Capture the cell that displays the provided text and extract its [X, Y] central coordinate. 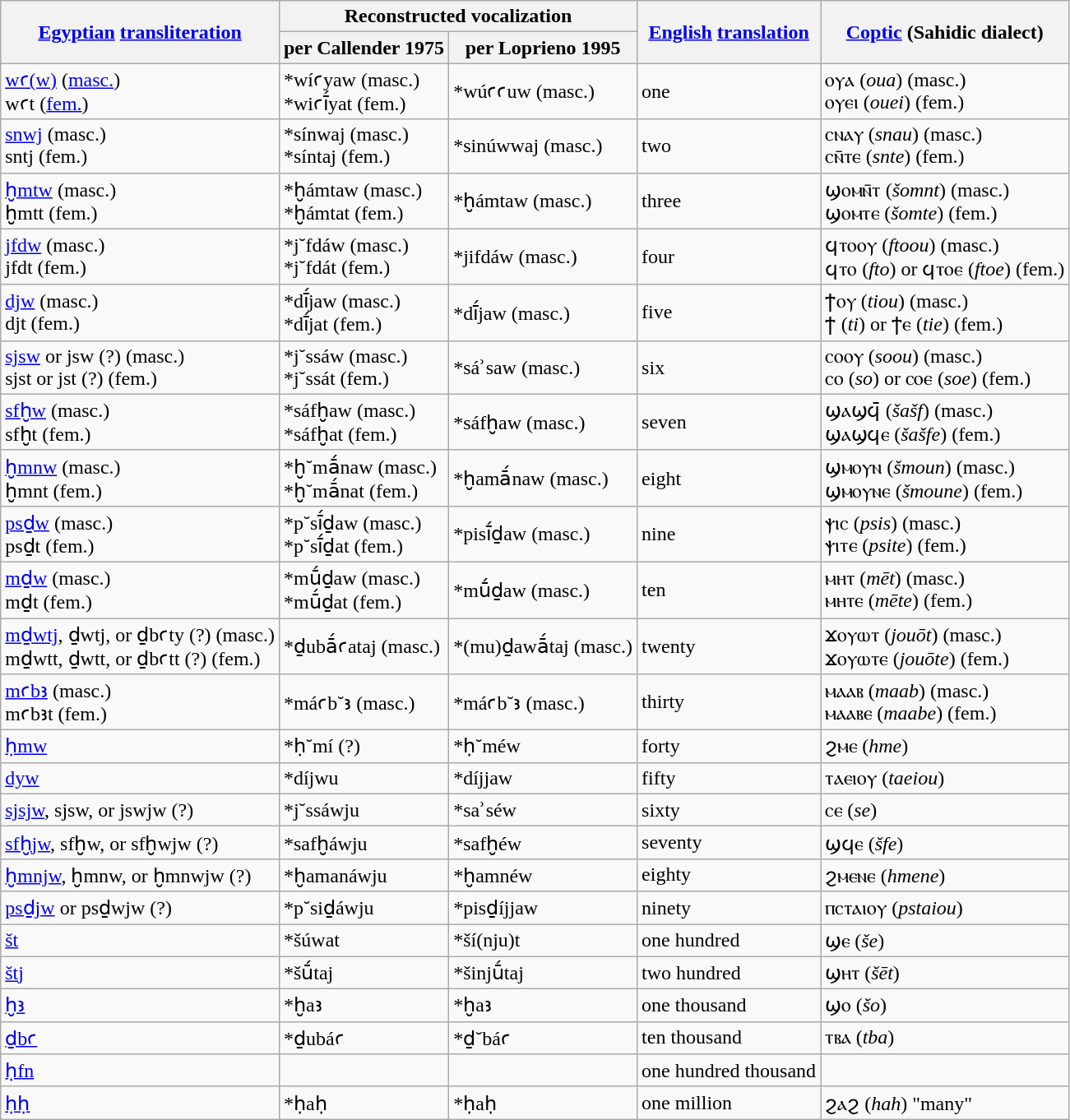
nine [729, 534]
four [729, 257]
ten thousand [729, 1038]
ḥfn [140, 1071]
ⲧⲁⲉⲓⲟⲩ (taeiou) [945, 778]
*šū́taj [364, 973]
three [729, 201]
twenty [729, 646]
št [140, 941]
ϯⲟⲩ (tiou) (masc.)ϯ (ti) or ϯⲉ (tie) (fem.) [945, 312]
ϣⲏⲧ (šēt) [945, 973]
wꜥ(w) (masc.)wꜥt (fem.) [140, 91]
six [729, 367]
ⲙⲁⲁⲃ (maab) (masc.)ⲙⲁⲁⲃⲉ (maabe) (fem.) [945, 702]
one hundred [729, 941]
*ḫamanáwju [364, 875]
one hundred thousand [729, 1071]
one [729, 91]
psḏw (masc.)psḏt (fem.) [140, 534]
ḫmnjw, ḫmnw, or ḫmnwjw (?) [140, 875]
*ḫámtaw (masc.) [543, 201]
*ḥ˘mí (?) [364, 747]
*ḫ˘mā́naw (masc.)*ḫ˘mā́nat (fem.) [364, 478]
*ḏubáꜥ [364, 1038]
*mū́ḏaw (masc.) [543, 590]
ⲡⲥⲧⲁⲓⲟⲩ (pstaiou) [945, 908]
*sáʾsaw (masc.) [543, 367]
ϫⲟⲩⲱⲧ (jouōt) (masc.)ϫⲟⲩⲱⲧⲉ (jouōte) (fem.) [945, 646]
*jifdáw (masc.) [543, 257]
*wúꜥꜥuw (masc.) [543, 91]
*ḫamā́naw (masc.) [543, 478]
*sinúwwaj (masc.) [543, 146]
seventy [729, 843]
ⲧⲃⲁ (tba) [945, 1038]
ϣⲉ (še) [945, 941]
ⲙⲏⲧ (mēt) (masc.)ⲙⲏⲧⲉ (mēte) (fem.) [945, 590]
ⲥⲟⲟⲩ (soou) (masc.)ⲥⲟ (so) or ⲥⲟⲉ (soe) (fem.) [945, 367]
*ḏ˘báꜥ [543, 1038]
ḫmtw (masc.)ḫmtt (fem.) [140, 201]
snwj (masc.)sntj (fem.) [140, 146]
*dī́jaw (masc.)*dī́jat (fem.) [364, 312]
ⲟⲩⲁ (oua) (masc.)ⲟⲩⲉⲓ (ouei) (fem.) [945, 91]
ninety [729, 908]
five [729, 312]
*safḫéw [543, 843]
ϣⲙⲟⲩⲛ (šmoun) (masc.)ϣⲙⲟⲩⲛⲉ (šmoune) (fem.) [945, 478]
two [729, 146]
*wíꜥyaw (masc.)*wiꜥī́yat (fem.) [364, 91]
eighty [729, 875]
*díjwu [364, 778]
mꜥbꜣ (masc.)mꜥbꜣt (fem.) [140, 702]
Reconstructed vocalization [457, 16]
*díjjaw [543, 778]
ḥmw [140, 747]
ḏbꜥ [140, 1038]
ϣⲁϣϥ̄ (šašf) (masc.)ϣⲁϣϥⲉ (šašfe) (fem.) [945, 422]
ⲥⲛⲁⲩ (snau) (masc.)ⲥⲛ̄ⲧⲉ (snte) (fem.) [945, 146]
sjsjw, sjsw, or jswjw (?) [140, 810]
per Callender 1975 [364, 48]
*p˘sī́ḏaw (masc.)*p˘sī́ḏat (fem.) [364, 534]
ⲯⲓⲥ (psis) (masc.)ⲯⲓⲧⲉ (psite) (fem.) [945, 534]
ϩⲁϩ (hah) "many" [945, 1103]
djw (masc.)djt (fem.) [140, 312]
English translation [729, 32]
forty [729, 747]
ḥḥ [140, 1103]
sfḫw (masc.)sfḫt (fem.) [140, 422]
*sáfḫaw (masc.) [543, 422]
dyw [140, 778]
ϩⲙⲉ (hme) [945, 747]
sfḫjw, sfḫw, or sfḫwjw (?) [140, 843]
*j˘fdáw (masc.)*j˘fdát (fem.) [364, 257]
*šúwat [364, 941]
ϣⲟⲙⲛ̄ⲧ (šomnt) (masc.)ϣⲟⲙⲧⲉ (šomte) (fem.) [945, 201]
ten [729, 590]
mḏw (masc.)mḏt (fem.) [140, 590]
ⲥⲉ (se) [945, 810]
*ḫámtaw (masc.)*ḫámtat (fem.) [364, 201]
sjsw or jsw (?) (masc.)sjst or jst (?) (fem.) [140, 367]
*j˘ssáwju [364, 810]
*sínwaj (masc.)*síntaj (fem.) [364, 146]
*šinjū́taj [543, 973]
psḏjw or psḏwjw (?) [140, 908]
*safḫáwju [364, 843]
ϥⲧⲟⲟⲩ (ftoou) (masc.)ϥⲧⲟ (fto) or ϥⲧⲟⲉ (ftoe) (fem.) [945, 257]
one thousand [729, 1006]
Egyptian transliteration [140, 32]
*pisī́ḏaw (masc.) [543, 534]
štj [140, 973]
*saʾséw [543, 810]
ḫꜣ [140, 1006]
*j˘ssáw (masc.)*j˘ssát (fem.) [364, 367]
one million [729, 1103]
*ḫamnéw [543, 875]
*ší(nju)t [543, 941]
*ḥ˘méw [543, 747]
*mū́ḏaw (masc.)*mū́ḏat (fem.) [364, 590]
seven [729, 422]
*pisḏíjjaw [543, 908]
*ḏubā́ꜥataj (masc.) [364, 646]
mḏwtj, ḏwtj, or ḏbꜥty (?) (masc.)mḏwtt, ḏwtt, or ḏbꜥtt (?) (fem.) [140, 646]
two hundred [729, 973]
sixty [729, 810]
fifty [729, 778]
jfdw (masc.)jfdt (fem.) [140, 257]
ḫmnw (masc.)ḫmnt (fem.) [140, 478]
eight [729, 478]
ϣⲟ (šo) [945, 1006]
ϩⲙⲉⲛⲉ (hmene) [945, 875]
*sáfḫaw (masc.)*sáfḫat (fem.) [364, 422]
per Loprieno 1995 [543, 48]
*p˘siḏáwju [364, 908]
thirty [729, 702]
*(mu)ḏawā́taj (masc.) [543, 646]
ϣϥⲉ (šfe) [945, 843]
Coptic (Sahidic dialect) [945, 32]
*dī́jaw (masc.) [543, 312]
